Detect which cell encompasses the target text, then output its [x, y] center coordinate. 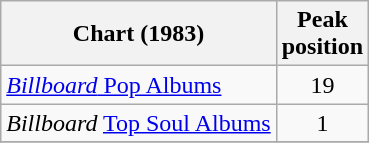
Chart (1983) [138, 34]
19 [322, 85]
Peakposition [322, 34]
Billboard Top Soul Albums [138, 123]
Billboard Pop Albums [138, 85]
1 [322, 123]
